Return (X, Y) of the center of cell containing provided text 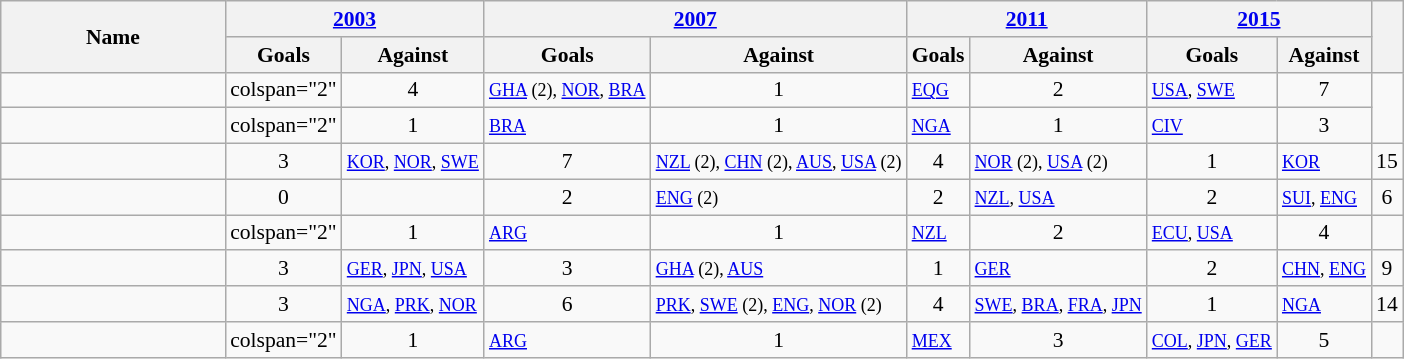
15 (1387, 162)
SWE, BRA, FRA, JPN (1058, 304)
0 (284, 197)
EQG (938, 90)
KOR (1324, 162)
GER (1058, 269)
2015 (1259, 19)
NZL (938, 233)
GHA (2), NOR, BRA (568, 90)
CIV (1212, 126)
CHN, ENG (1324, 269)
2011 (1027, 19)
2007 (696, 19)
PRK, SWE (2), ENG, NOR (2) (779, 304)
GER, JPN, USA (413, 269)
9 (1387, 269)
SUI, ENG (1324, 197)
GHA (2), AUS (779, 269)
2003 (354, 19)
COL, JPN, GER (1212, 340)
MEX (938, 340)
Name (113, 36)
ENG (2) (779, 197)
NGA, PRK, NOR (413, 304)
NZL (2), CHN (2), AUS, USA (2) (779, 162)
NZL, USA (1058, 197)
NOR (2), USA (2) (1058, 162)
USA, SWE (1212, 90)
KOR, NOR, SWE (413, 162)
14 (1387, 304)
BRA (568, 126)
5 (1324, 340)
ECU, USA (1212, 233)
